Determine the (x, y) coordinate at the center of the cell enclosing the given text.  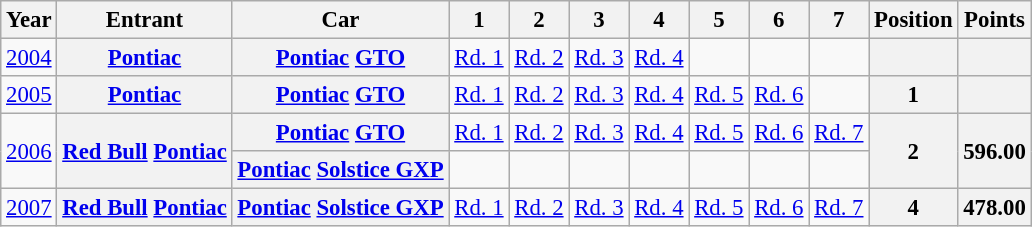
596.00 (994, 152)
Year (29, 20)
Position (914, 20)
2007 (29, 208)
Points (994, 20)
5 (719, 20)
2006 (29, 152)
2004 (29, 58)
3 (599, 20)
7 (839, 20)
6 (779, 20)
2005 (29, 95)
478.00 (994, 208)
Car (340, 20)
Entrant (144, 20)
